Determine the [X, Y] coordinate at the center of the cell enclosing the given text.  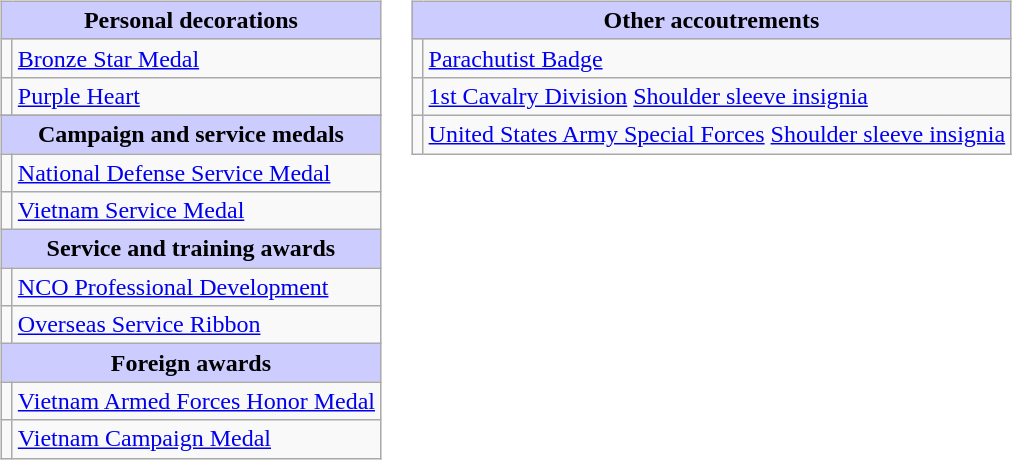
Service and training awards [190, 249]
NCO Professional Development [196, 287]
Campaign and service medals [190, 134]
Vietnam Service Medal [196, 211]
National Defense Service Medal [196, 173]
Parachutist Badge [717, 58]
Bronze Star Medal [196, 58]
Purple Heart [196, 96]
Vietnam Armed Forces Honor Medal [196, 401]
Foreign awards [190, 363]
Overseas Service Ribbon [196, 325]
United States Army Special Forces Shoulder sleeve insignia [717, 134]
Vietnam Campaign Medal [196, 439]
Other accoutrements [712, 20]
Personal decorations [190, 20]
1st Cavalry Division Shoulder sleeve insignia [717, 96]
